Return [x, y] of the center of cell containing provided text 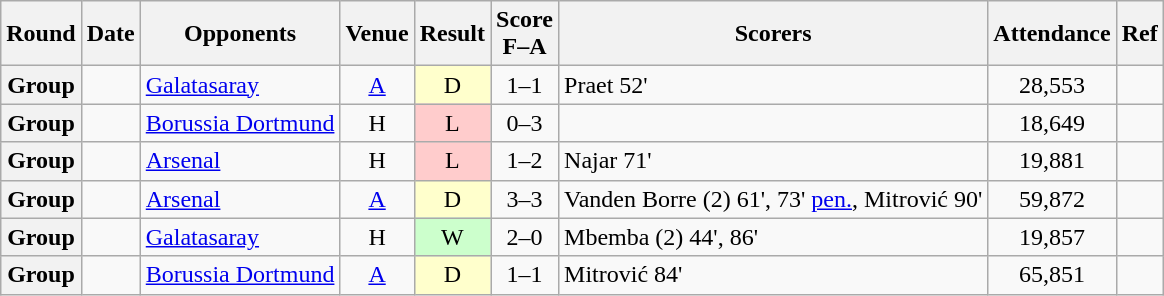
Vanden Borre (2) 61', 73' pen., Mitrović 90' [774, 199]
65,851 [1052, 275]
Mbemba (2) 44', 86' [774, 237]
Venue [377, 34]
1–2 [525, 161]
0–3 [525, 123]
Date [110, 34]
Scorers [774, 34]
Opponents [240, 34]
ScoreF–A [525, 34]
W [452, 237]
Ref [1140, 34]
59,872 [1052, 199]
19,881 [1052, 161]
2–0 [525, 237]
Attendance [1052, 34]
Result [452, 34]
Round [41, 34]
18,649 [1052, 123]
3–3 [525, 199]
19,857 [1052, 237]
Praet 52' [774, 85]
28,553 [1052, 85]
Mitrović 84' [774, 275]
Najar 71' [774, 161]
